Return the (x, y) coordinate for the center point of the cell that contains the specified text.  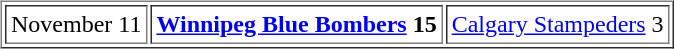
Calgary Stampeders 3 (558, 24)
Winnipeg Blue Bombers 15 (296, 24)
November 11 (76, 24)
